Detect which cell encompasses the target text, then output its (X, Y) center coordinate. 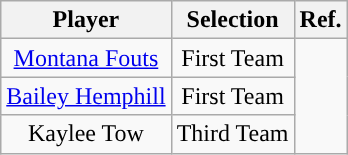
Kaylee Tow (86, 134)
Montana Fouts (86, 58)
Ref. (320, 20)
Bailey Hemphill (86, 96)
Selection (232, 20)
Third Team (232, 134)
Player (86, 20)
